Provide the [x, y] coordinate of the cell's center where the given text is located.  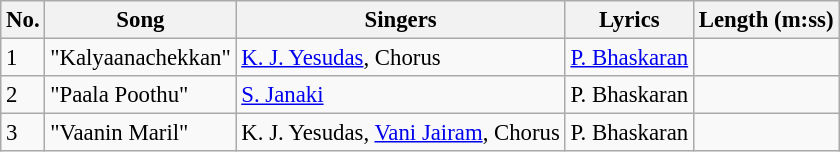
Singers [400, 20]
Song [140, 20]
"Kalyaanachekkan" [140, 58]
Lyrics [629, 20]
Length (m:ss) [766, 20]
3 [23, 133]
No. [23, 20]
K. J. Yesudas, Vani Jairam, Chorus [400, 133]
"Paala Poothu" [140, 95]
"Vaanin Maril" [140, 133]
S. Janaki [400, 95]
2 [23, 95]
1 [23, 58]
K. J. Yesudas, Chorus [400, 58]
